Return the [X, Y] coordinate for the center point of the cell that contains the specified text.  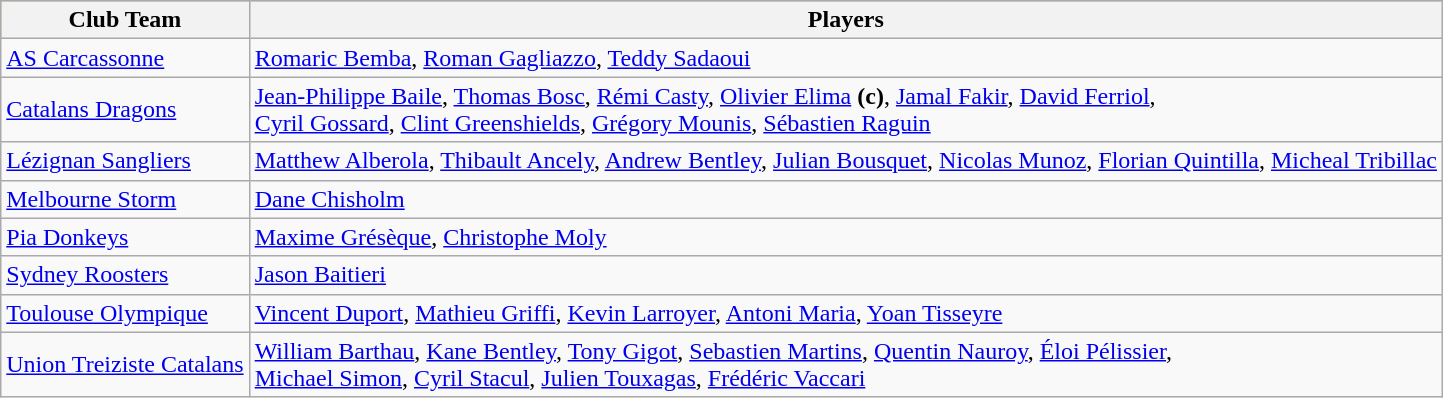
Dane Chisholm [846, 199]
Maxime Grésèque, Christophe Moly [846, 237]
Club Team [125, 20]
Vincent Duport, Mathieu Griffi, Kevin Larroyer, Antoni Maria, Yoan Tisseyre [846, 313]
Sydney Roosters [125, 275]
Jason Baitieri [846, 275]
Romaric Bemba, Roman Gagliazzo, Teddy Sadaoui [846, 58]
Players [846, 20]
Matthew Alberola, Thibault Ancely, Andrew Bentley, Julian Bousquet, Nicolas Munoz, Florian Quintilla, Micheal Tribillac [846, 161]
Lézignan Sangliers [125, 161]
Melbourne Storm [125, 199]
Union Treiziste Catalans [125, 364]
Catalans Dragons [125, 110]
AS Carcassonne [125, 58]
Pia Donkeys [125, 237]
Toulouse Olympique [125, 313]
